Return the (x, y) coordinate for the center point of the cell that contains the specified text.  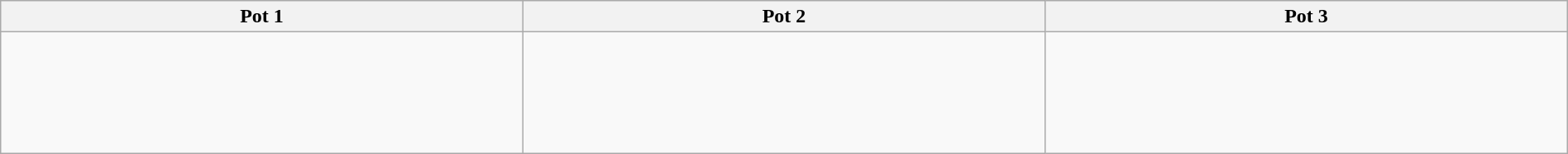
Pot 2 (784, 17)
Pot 3 (1307, 17)
Pot 1 (262, 17)
